Determine the (x, y) coordinate at the center of the cell enclosing the given text.  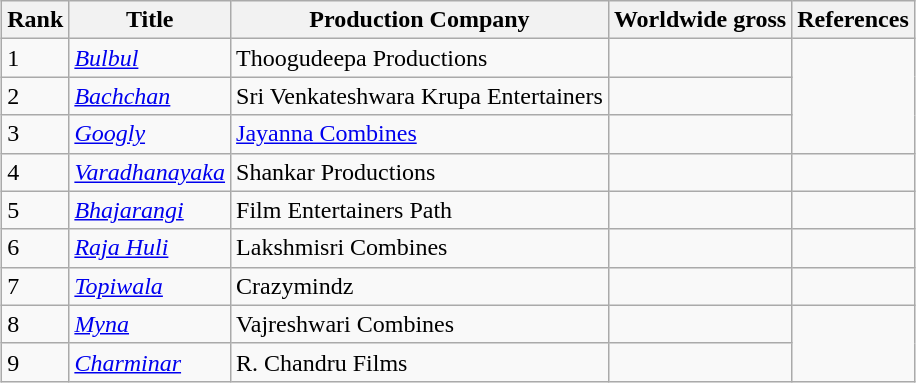
Bhajarangi (150, 210)
3 (36, 134)
Film Entertainers Path (420, 210)
1 (36, 58)
4 (36, 172)
Sri Venkateshwara Krupa Entertainers (420, 96)
Bulbul (150, 58)
Charminar (150, 362)
Shankar Productions (420, 172)
8 (36, 324)
Googly (150, 134)
2 (36, 96)
Vajreshwari Combines (420, 324)
Thoogudeepa Productions (420, 58)
Varadhanayaka (150, 172)
Myna (150, 324)
R. Chandru Films (420, 362)
Lakshmisri Combines (420, 248)
Bachchan (150, 96)
Raja Huli (150, 248)
5 (36, 210)
6 (36, 248)
References (854, 20)
Worldwide gross (700, 20)
Title (150, 20)
Topiwala (150, 286)
Crazymindz (420, 286)
9 (36, 362)
Production Company (420, 20)
7 (36, 286)
Jayanna Combines (420, 134)
Rank (36, 20)
